Find where the given text appears and provide that cell's center as (X, Y) coordinate. 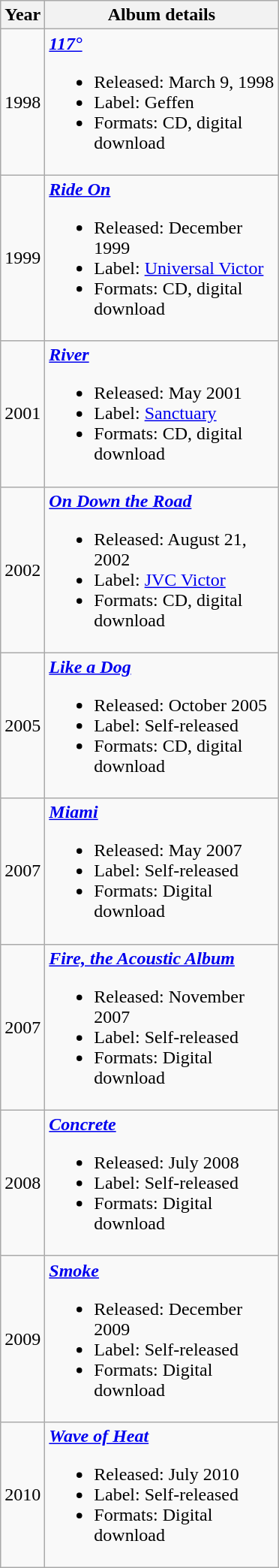
Ride OnReleased: December 1999Label: Universal VictorFormats: CD, digital download (162, 258)
On Down the RoadReleased: August 21, 2002Label: JVC VictorFormats: CD, digital download (162, 569)
Album details (162, 15)
2005 (22, 725)
2002 (22, 569)
2009 (22, 1338)
MiamiReleased: May 2007Label: Self-releasedFormats: Digital download (162, 871)
Year (22, 15)
Fire, the Acoustic AlbumReleased: November 2007Label: Self-releasedFormats: Digital download (162, 1027)
2008 (22, 1183)
1998 (22, 102)
1999 (22, 258)
Like a DogReleased: October 2005Label: Self-releasedFormats: CD, digital download (162, 725)
RiverReleased: May 2001Label: SanctuaryFormats: CD, digital download (162, 414)
ConcreteReleased: July 2008Label: Self-releasedFormats: Digital download (162, 1183)
117°Released: March 9, 1998Label: GeffenFormats: CD, digital download (162, 102)
2001 (22, 414)
SmokeReleased: December 2009Label: Self-releasedFormats: Digital download (162, 1338)
2010 (22, 1494)
Wave of HeatReleased: July 2010Label: Self-releasedFormats: Digital download (162, 1494)
